Output the [X, Y] coordinate of the center of the cell containing the given text.  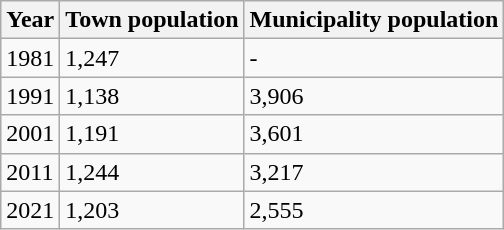
2,555 [374, 210]
3,906 [374, 96]
Town population [152, 20]
- [374, 58]
3,601 [374, 134]
1,203 [152, 210]
Municipality population [374, 20]
Year [30, 20]
1991 [30, 96]
1,244 [152, 172]
1,247 [152, 58]
1981 [30, 58]
2011 [30, 172]
2021 [30, 210]
2001 [30, 134]
3,217 [374, 172]
1,138 [152, 96]
1,191 [152, 134]
